Determine the [X, Y] coordinate at the center of the cell enclosing the given text.  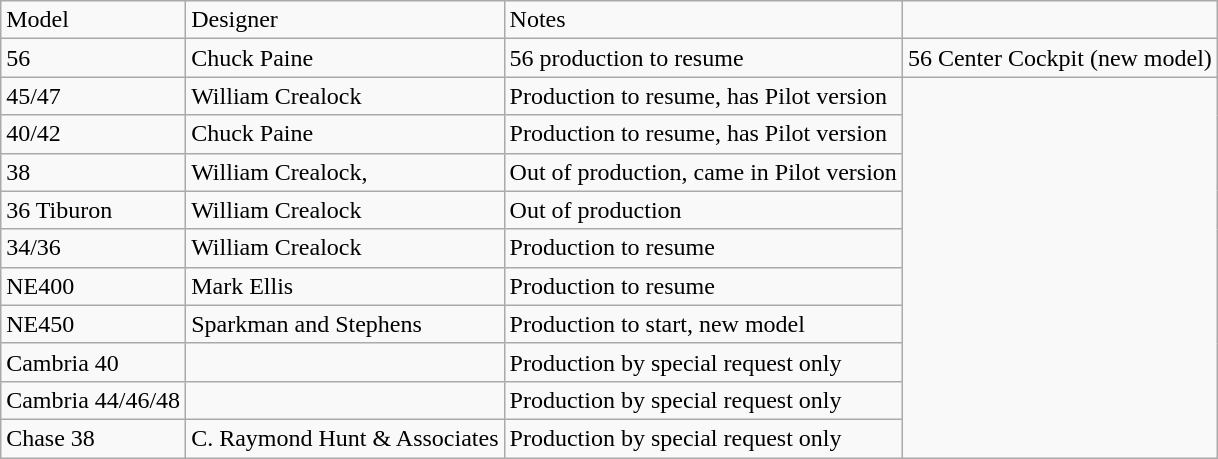
Cambria 44/46/48 [94, 400]
Chase 38 [94, 438]
56 production to resume [703, 58]
56 Center Cockpit (new model) [1060, 58]
Model [94, 20]
Sparkman and Stephens [345, 324]
Notes [703, 20]
40/42 [94, 134]
William Crealock, [345, 172]
Mark Ellis [345, 286]
Designer [345, 20]
Out of production [703, 210]
NE400 [94, 286]
Production to start, new model [703, 324]
45/47 [94, 96]
56 [94, 58]
38 [94, 172]
Out of production, came in Pilot version [703, 172]
Cambria 40 [94, 362]
C. Raymond Hunt & Associates [345, 438]
NE450 [94, 324]
36 Tiburon [94, 210]
34/36 [94, 248]
